Provide the (X, Y) coordinate of the cell's center where the given text is located.  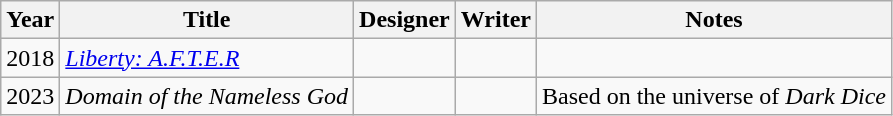
2018 (30, 58)
Notes (714, 20)
2023 (30, 96)
Title (207, 20)
Domain of the Nameless God (207, 96)
Writer (496, 20)
Designer (405, 20)
Year (30, 20)
Based on the universe of Dark Dice (714, 96)
Liberty: A.F.T.E.R (207, 58)
